Return (X, Y) of the center of cell containing provided text 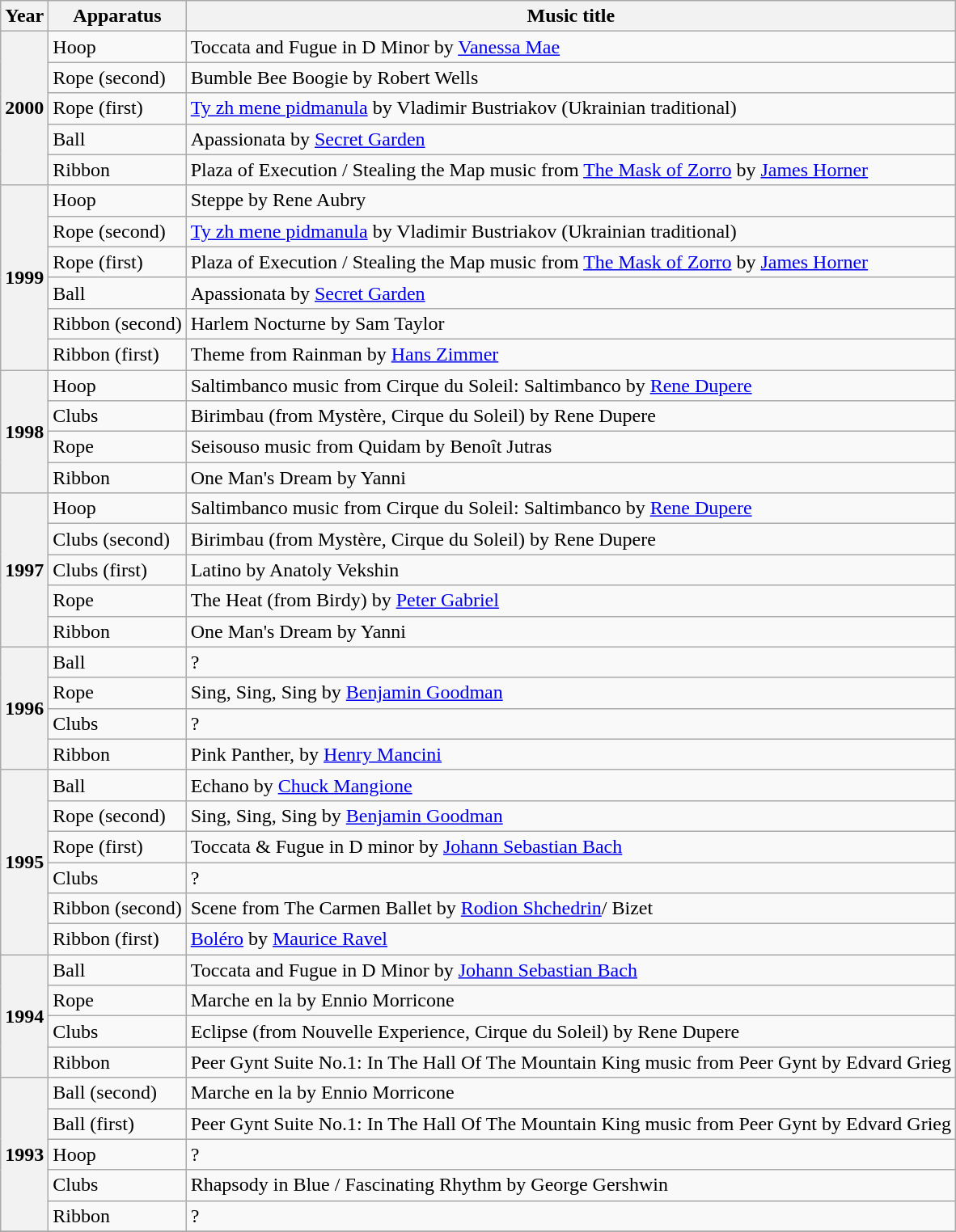
Echano by Chuck Mangione (571, 785)
Harlem Nocturne by Sam Taylor (571, 323)
1998 (24, 432)
Pink Panther, by Henry Mancini (571, 754)
The Heat (from Birdy) by Peter Gabriel (571, 601)
Ball (first) (117, 1124)
Ball (second) (117, 1093)
2000 (24, 108)
Steppe by Rene Aubry (571, 200)
1997 (24, 570)
Theme from Rainman by Hans Zimmer (571, 354)
1993 (24, 1154)
Toccata & Fugue in D minor by Johann Sebastian Bach (571, 846)
Music title (571, 16)
Toccata and Fugue in D Minor by Johann Sebastian Bach (571, 970)
Apparatus (117, 16)
1996 (24, 708)
Year (24, 16)
Scene from The Carmen Ballet by Rodion Shchedrin/ Bizet (571, 909)
1999 (24, 277)
Rhapsody in Blue / Fascinating Rhythm by George Gershwin (571, 1185)
Latino by Anatoly Vekshin (571, 570)
1995 (24, 862)
Boléro by Maurice Ravel (571, 939)
1994 (24, 1016)
Toccata and Fugue in D Minor by Vanessa Mae (571, 47)
Clubs (second) (117, 539)
Bumble Bee Boogie by Robert Wells (571, 78)
Eclipse (from Nouvelle Experience, Cirque du Soleil) by Rene Dupere (571, 1032)
Clubs (first) (117, 570)
Seisouso music from Quidam by Benoît Jutras (571, 447)
